For the text-containing cell, return its midpoint in (x, y) coordinate format. 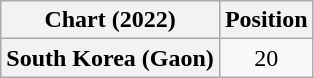
20 (266, 58)
South Korea (Gaon) (110, 58)
Chart (2022) (110, 20)
Position (266, 20)
